Return the [x, y] coordinate for the center point of the cell that contains the specified text.  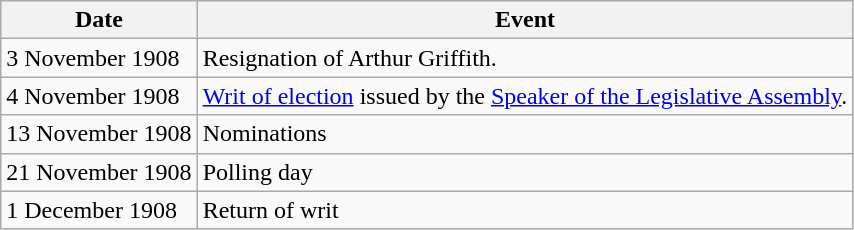
4 November 1908 [99, 96]
13 November 1908 [99, 134]
Polling day [525, 172]
1 December 1908 [99, 210]
Event [525, 20]
Resignation of Arthur Griffith. [525, 58]
Nominations [525, 134]
Writ of election issued by the Speaker of the Legislative Assembly. [525, 96]
21 November 1908 [99, 172]
Date [99, 20]
3 November 1908 [99, 58]
Return of writ [525, 210]
